Identify which cell holds the provided text, then report its (x, y) central coordinate. 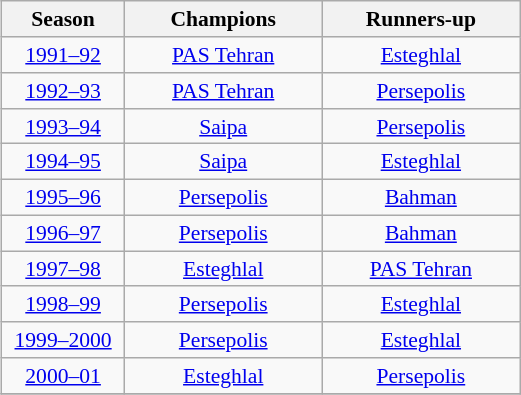
1996–97 (64, 233)
1994–95 (64, 162)
Season (64, 19)
1997–98 (64, 269)
1992–93 (64, 91)
Runners-up (421, 19)
2000–01 (64, 376)
Champions (223, 19)
1999–2000 (64, 340)
1993–94 (64, 126)
1998–99 (64, 304)
1991–92 (64, 55)
1995–96 (64, 197)
